Return the (X, Y) coordinate for the center point of the cell that contains the specified text.  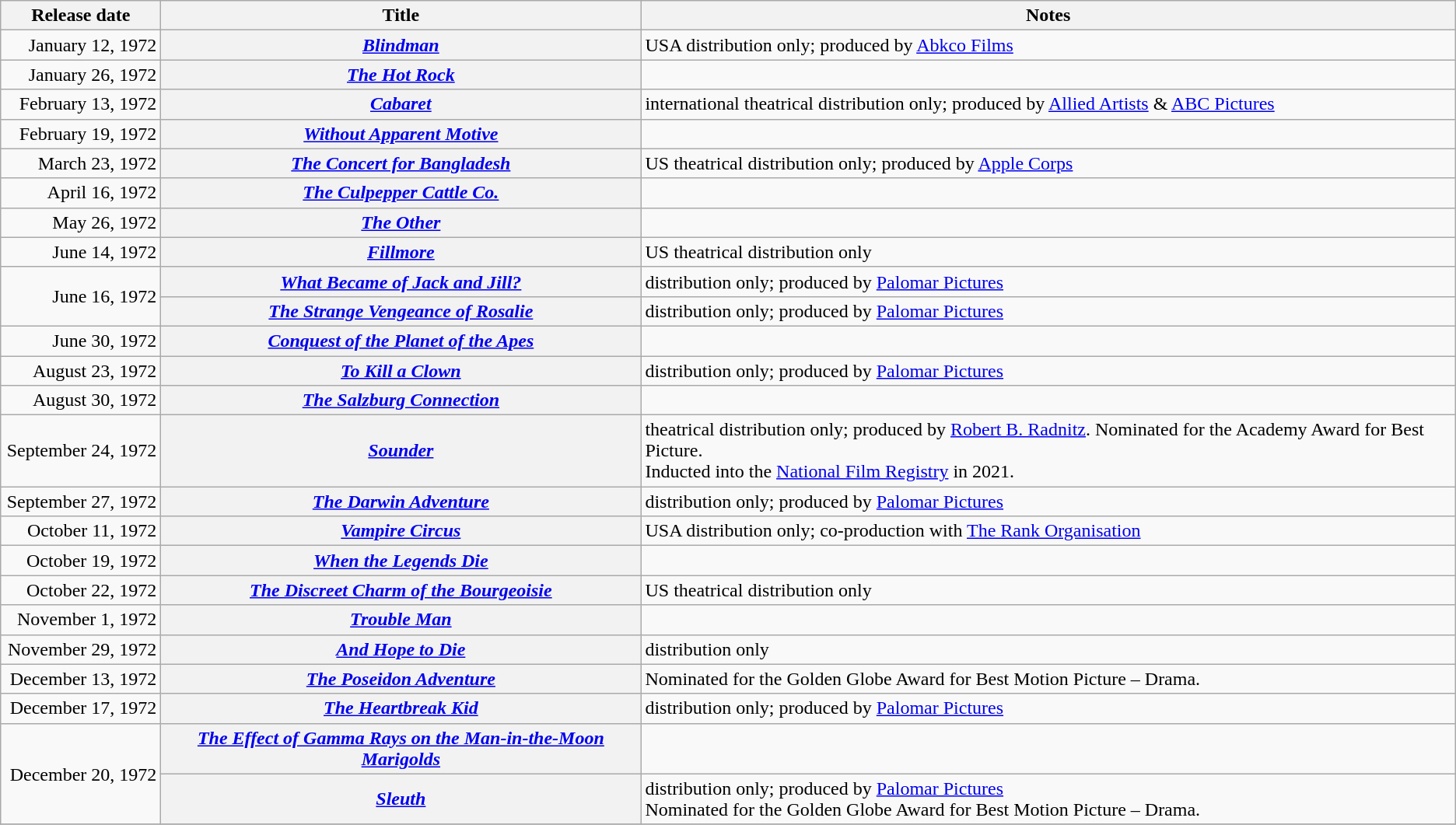
USA distribution only; produced by Abkco Films (1048, 45)
Cabaret (401, 104)
The Effect of Gamma Rays on the Man-in-the-Moon Marigolds (401, 748)
international theatrical distribution only; produced by Allied Artists & ABC Pictures (1048, 104)
The Salzburg Connection (401, 400)
When the Legends Die (401, 561)
Title (401, 16)
The Culpepper Cattle Co. (401, 193)
April 16, 1972 (81, 193)
Release date (81, 16)
Sounder (401, 451)
Fillmore (401, 252)
The Hot Rock (401, 75)
September 27, 1972 (81, 502)
February 13, 1972 (81, 104)
The Concert for Bangladesh (401, 163)
August 23, 1972 (81, 371)
To Kill a Clown (401, 371)
The Discreet Charm of the Bourgeoisie (401, 590)
June 16, 1972 (81, 296)
March 23, 1972 (81, 163)
January 12, 1972 (81, 45)
Nominated for the Golden Globe Award for Best Motion Picture – Drama. (1048, 679)
June 14, 1972 (81, 252)
October 22, 1972 (81, 590)
Conquest of the Planet of the Apes (401, 341)
Trouble Man (401, 620)
Notes (1048, 16)
The Strange Vengeance of Rosalie (401, 311)
Sleuth (401, 799)
August 30, 1972 (81, 400)
USA distribution only; co-production with The Rank Organisation (1048, 531)
Without Apparent Motive (401, 134)
The Darwin Adventure (401, 502)
December 13, 1972 (81, 679)
January 26, 1972 (81, 75)
The Heartbreak Kid (401, 708)
Blindman (401, 45)
distribution only; produced by Palomar PicturesNominated for the Golden Globe Award for Best Motion Picture – Drama. (1048, 799)
November 1, 1972 (81, 620)
The Poseidon Adventure (401, 679)
September 24, 1972 (81, 451)
November 29, 1972 (81, 649)
And Hope to Die (401, 649)
May 26, 1972 (81, 222)
Vampire Circus (401, 531)
February 19, 1972 (81, 134)
June 30, 1972 (81, 341)
What Became of Jack and Jill? (401, 281)
December 20, 1972 (81, 774)
October 19, 1972 (81, 561)
December 17, 1972 (81, 708)
US theatrical distribution only; produced by Apple Corps (1048, 163)
The Other (401, 222)
distribution only (1048, 649)
October 11, 1972 (81, 531)
